Return the [x, y] coordinate for the center point of the cell that contains the specified text.  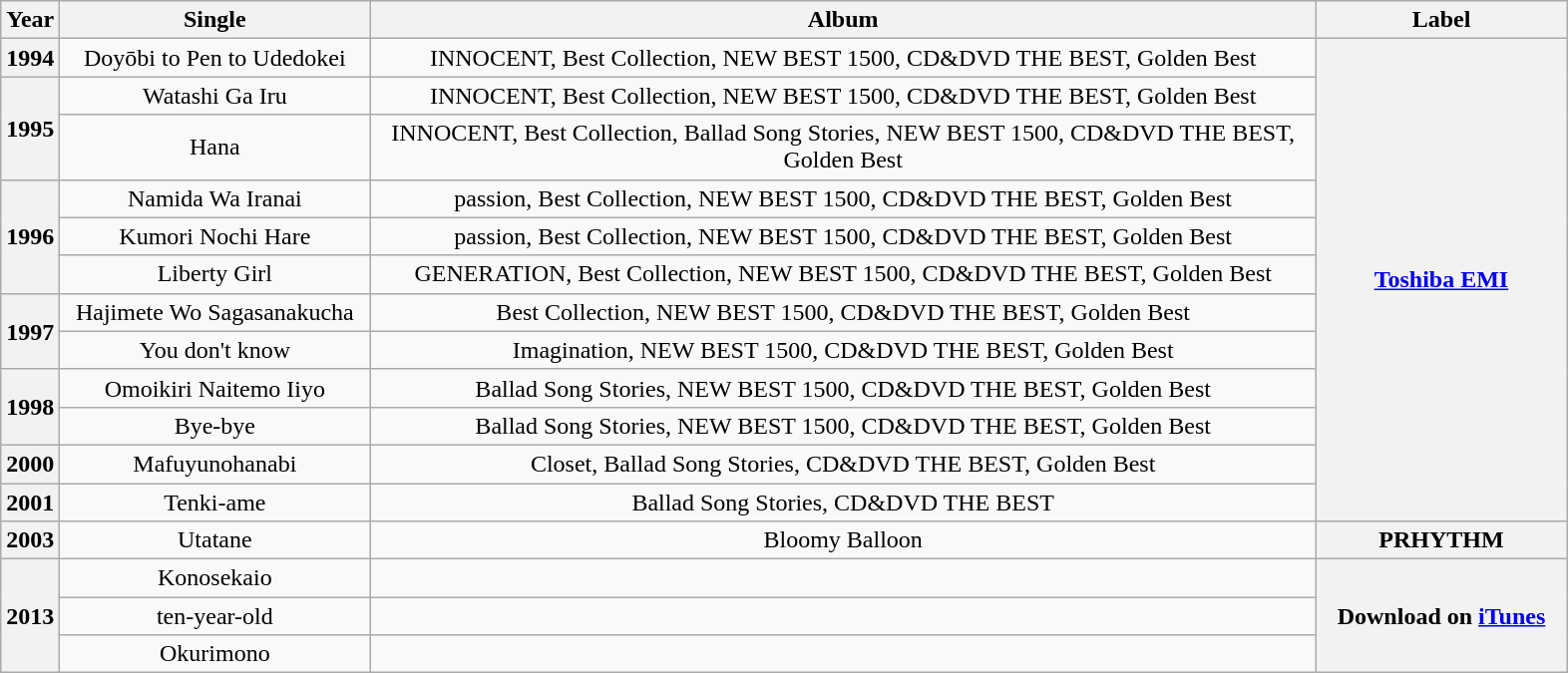
2013 [30, 616]
GENERATION, Best Collection, NEW BEST 1500, CD&DVD THE BEST, Golden Best [844, 274]
Bye-bye [215, 426]
Doyōbi to Pen to Udedokei [215, 58]
ten-year-old [215, 616]
Hajimete Wo Sagasanakucha [215, 312]
Closet, Ballad Song Stories, CD&DVD THE BEST, Golden Best [844, 464]
2000 [30, 464]
PRHYTHM [1440, 540]
Utatane [215, 540]
1998 [30, 407]
You don't know [215, 350]
Hana [215, 148]
Kumori Nochi Hare [215, 236]
Download on iTunes [1440, 616]
Watashi Ga Iru [215, 96]
Omoikiri Naitemo Iiyo [215, 388]
Namida Wa Iranai [215, 198]
2001 [30, 502]
1997 [30, 331]
1996 [30, 236]
Label [1440, 20]
Single [215, 20]
Okurimono [215, 654]
Mafuyunohanabi [215, 464]
Konosekaio [215, 578]
Album [844, 20]
1995 [30, 128]
Best Collection, NEW BEST 1500, CD&DVD THE BEST, Golden Best [844, 312]
Imagination, NEW BEST 1500, CD&DVD THE BEST, Golden Best [844, 350]
Ballad Song Stories, CD&DVD THE BEST [844, 502]
Toshiba EMI [1440, 280]
2003 [30, 540]
Bloomy Balloon [844, 540]
1994 [30, 58]
INNOCENT, Best Collection, Ballad Song Stories, NEW BEST 1500, CD&DVD THE BEST, Golden Best [844, 148]
Liberty Girl [215, 274]
Tenki-ame [215, 502]
Year [30, 20]
